Pinpoint the cell where the given text exists, returning its [X, Y] midpoint coordinate. 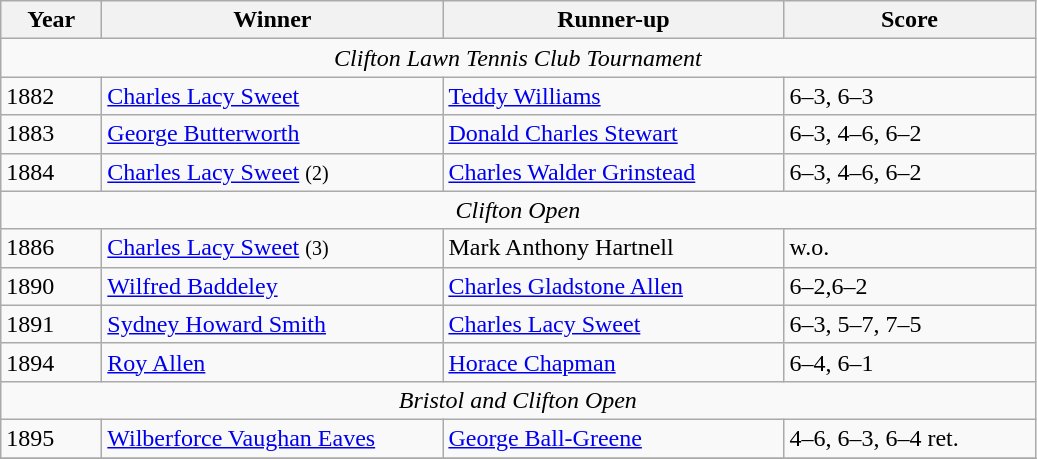
6–3, 6–3 [910, 96]
1894 [52, 362]
Charles Gladstone Allen [614, 286]
Charles Lacy Sweet (3) [272, 248]
Mark Anthony Hartnell [614, 248]
Charles Lacy Sweet (2) [272, 172]
Year [52, 20]
Sydney Howard Smith [272, 324]
George Ball-Greene [614, 438]
Wilberforce Vaughan Eaves [272, 438]
6–3, 5–7, 7–5 [910, 324]
1883 [52, 134]
Clifton Open [518, 210]
6–4, 6–1 [910, 362]
Horace Chapman [614, 362]
1882 [52, 96]
Wilfred Baddeley [272, 286]
Runner-up [614, 20]
Clifton Lawn Tennis Club Tournament [518, 58]
Teddy Williams [614, 96]
w.o. [910, 248]
Donald Charles Stewart [614, 134]
1886 [52, 248]
Winner [272, 20]
1895 [52, 438]
Score [910, 20]
1884 [52, 172]
George Butterworth [272, 134]
Charles Walder Grinstead [614, 172]
4–6, 6–3, 6–4 ret. [910, 438]
1890 [52, 286]
Roy Allen [272, 362]
1891 [52, 324]
Bristol and Clifton Open [518, 400]
6–2,6–2 [910, 286]
